Output the [X, Y] coordinate of the center of the cell containing the given text.  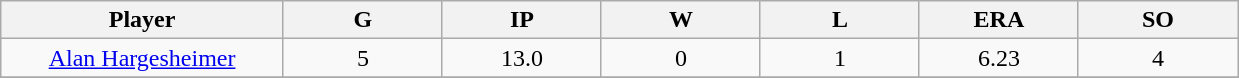
Player [142, 20]
ERA [998, 20]
0 [680, 58]
Alan Hargesheimer [142, 58]
1 [840, 58]
6.23 [998, 58]
13.0 [522, 58]
5 [362, 58]
SO [1158, 20]
L [840, 20]
4 [1158, 58]
IP [522, 20]
W [680, 20]
G [362, 20]
